Capture the cell that displays the provided text and extract its [X, Y] central coordinate. 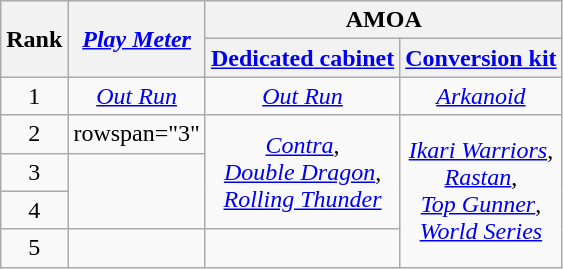
Contra, Double Dragon, Rolling Thunder [302, 172]
3 [34, 172]
AMOA [384, 20]
Rank [34, 39]
Play Meter [137, 39]
rowspan="3" [137, 134]
2 [34, 134]
Conversion kit [481, 58]
Arkanoid [481, 96]
1 [34, 96]
Ikari Warriors, Rastan, Top Gunner, World Series [481, 191]
5 [34, 248]
Dedicated cabinet [302, 58]
4 [34, 210]
